Determine the (x, y) coordinate at the center of the cell enclosing the given text.  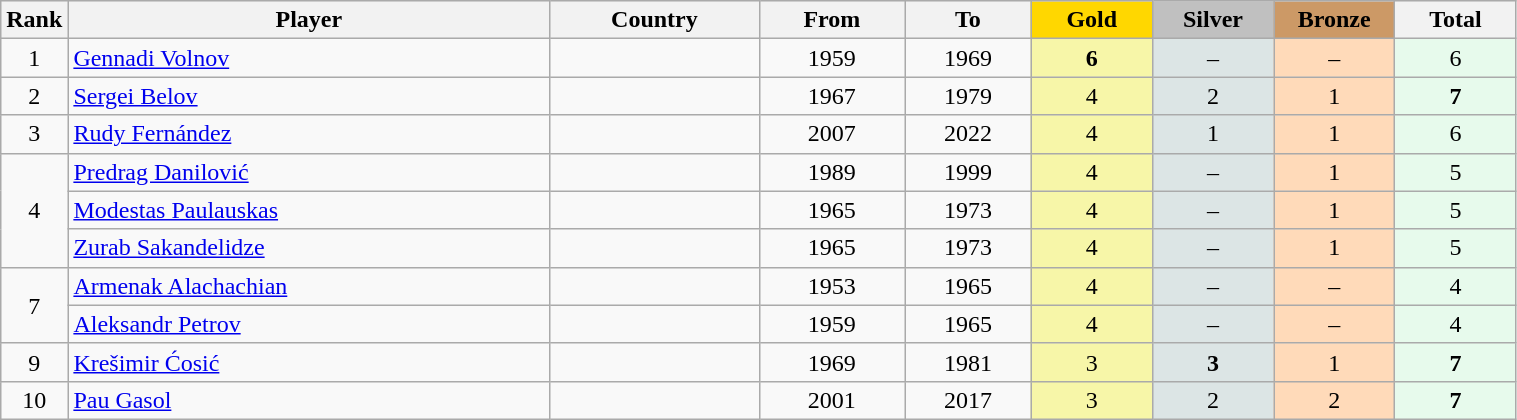
From (832, 20)
Player (309, 20)
Pau Gasol (309, 400)
Rank (34, 20)
Sergei Belov (309, 96)
9 (34, 362)
Silver (1212, 20)
1981 (968, 362)
1979 (968, 96)
Rudy Fernández (309, 134)
1967 (832, 96)
Zurab Sakandelidze (309, 248)
10 (34, 400)
To (968, 20)
Total (1456, 20)
Bronze (1334, 20)
Krešimir Ćosić (309, 362)
Gennadi Volnov (309, 58)
2001 (832, 400)
Aleksandr Petrov (309, 324)
2022 (968, 134)
2007 (832, 134)
Country (654, 20)
2017 (968, 400)
1999 (968, 172)
Modestas Paulauskas (309, 210)
Predrag Danilović (309, 172)
Armenak Alachachian (309, 286)
1989 (832, 172)
Gold (1092, 20)
1953 (832, 286)
